Detect which cell encompasses the target text, then output its [X, Y] center coordinate. 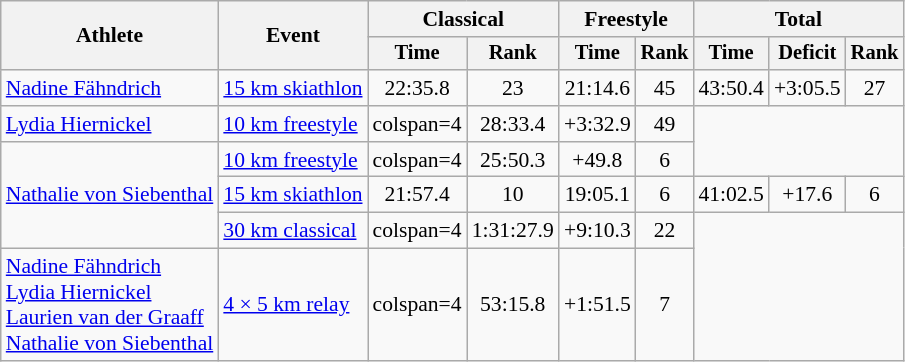
28:33.4 [513, 124]
1:31:27.9 [513, 231]
19:05.1 [598, 195]
Nadine FähndrichLydia HiernickelLaurien van der GraaffNathalie von Siebenthal [110, 305]
21:57.4 [418, 195]
7 [665, 305]
+17.6 [808, 195]
Total [798, 19]
+49.8 [598, 160]
22:35.8 [418, 88]
41:02.5 [730, 195]
+1:51.5 [598, 305]
+9:10.3 [598, 231]
25:50.3 [513, 160]
Nathalie von Siebenthal [110, 196]
43:50.4 [730, 88]
Event [292, 36]
53:15.8 [513, 305]
Classical [464, 19]
+3:05.5 [808, 88]
30 km classical [292, 231]
49 [665, 124]
Freestyle [626, 19]
10 [513, 195]
Athlete [110, 36]
4 × 5 km relay [292, 305]
23 [513, 88]
Nadine Fähndrich [110, 88]
Lydia Hiernickel [110, 124]
45 [665, 88]
22 [665, 231]
+3:32.9 [598, 124]
Deficit [808, 54]
21:14.6 [598, 88]
27 [875, 88]
